From the cell containing the given text, extract its center point as (X, Y) coordinate. 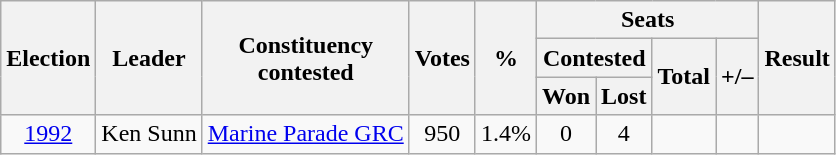
Result (797, 58)
Lost (624, 96)
Ken Sunn (149, 134)
Contested (594, 58)
Leader (149, 58)
Marine Parade GRC (306, 134)
Constituencycontested (306, 58)
Won (566, 96)
1.4% (506, 134)
+/– (738, 77)
Seats (647, 20)
950 (442, 134)
Votes (442, 58)
Election (48, 58)
% (506, 58)
0 (566, 134)
1992 (48, 134)
4 (624, 134)
Total (684, 77)
